Scan for the cell matching the given text and deliver its (x, y) coordinate at center. 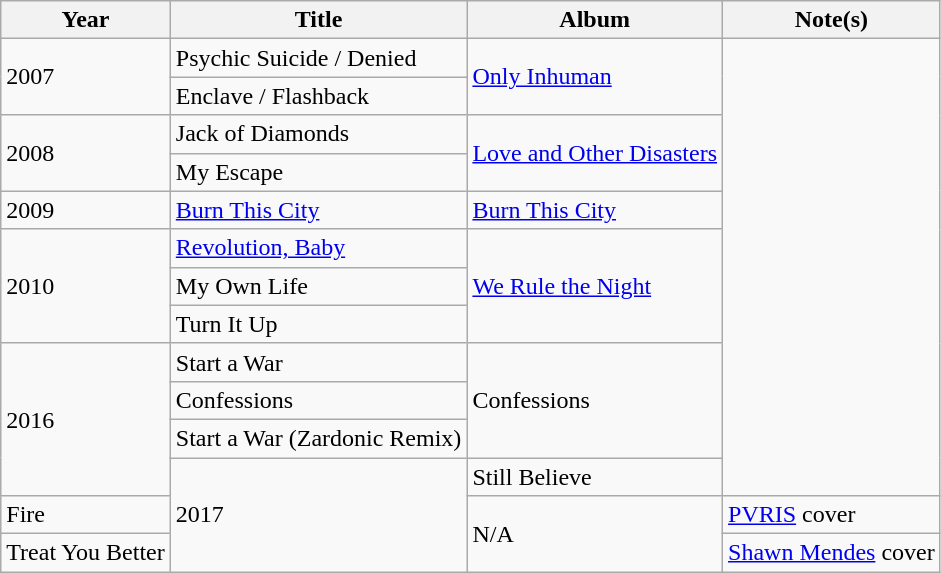
Shawn Mendes cover (832, 553)
Treat You Better (86, 553)
Year (86, 20)
Love and Other Disasters (595, 153)
Psychic Suicide / Denied (318, 58)
Still Believe (595, 477)
2008 (86, 153)
2016 (86, 419)
Title (318, 20)
2017 (318, 515)
Start a War (318, 362)
Enclave / Flashback (318, 96)
N/A (595, 534)
Note(s) (832, 20)
Fire (86, 515)
PVRIS cover (832, 515)
2010 (86, 286)
Revolution, Baby (318, 248)
We Rule the Night (595, 286)
My Own Life (318, 286)
Turn It Up (318, 324)
My Escape (318, 172)
Album (595, 20)
2009 (86, 210)
Jack of Diamonds (318, 134)
Only Inhuman (595, 77)
Start a War (Zardonic Remix) (318, 438)
2007 (86, 77)
